Determine the (X, Y) coordinate at the center of the cell enclosing the given text.  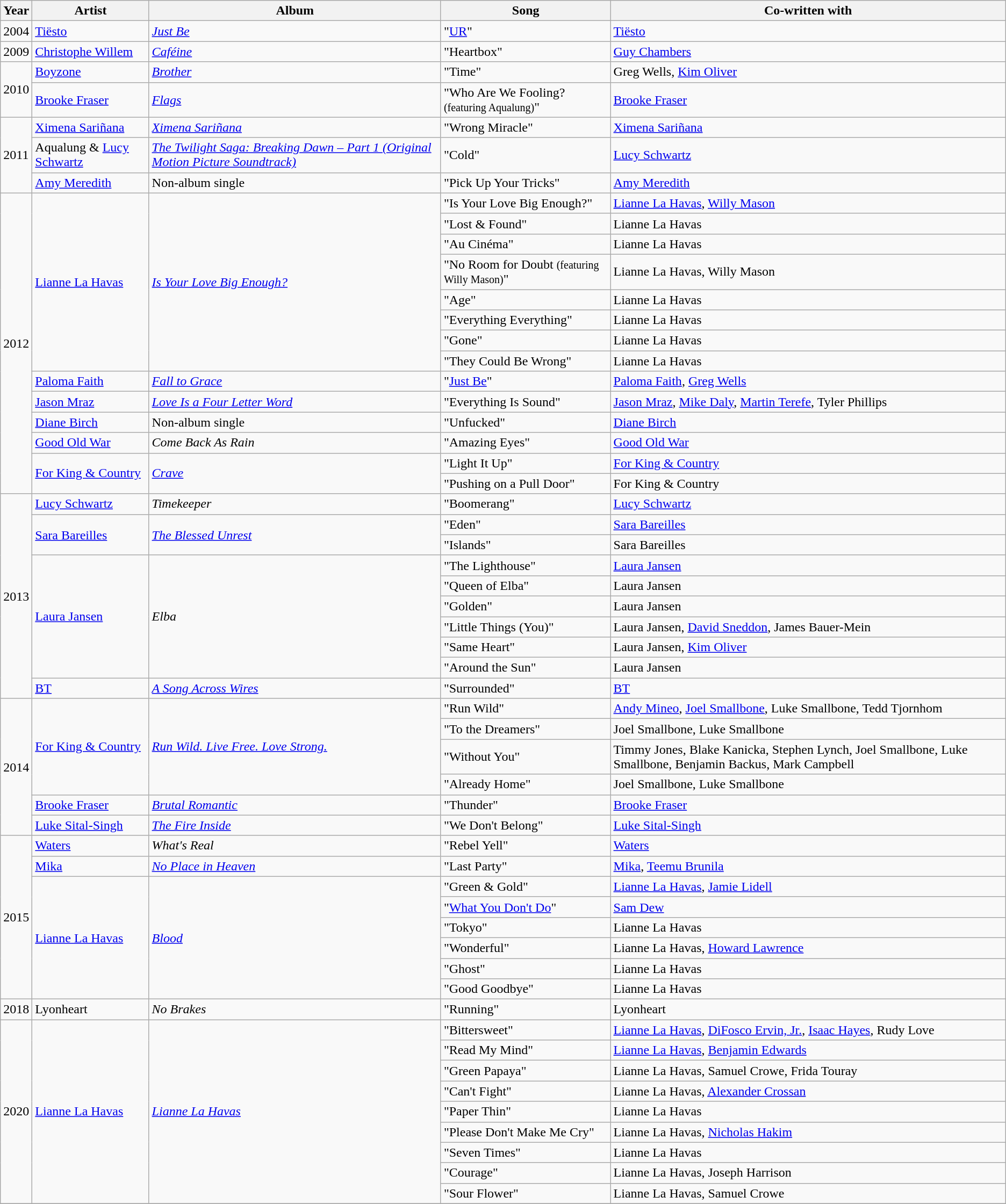
"Islands" (526, 545)
"Wonderful" (526, 948)
"Is Your Love Big Enough?" (526, 203)
"Pick Up Your Tricks" (526, 183)
Run Wild. Live Free. Love Strong. (294, 747)
"Eden" (526, 524)
Lianne La Havas, DiFosco Ervin, Jr., Isaac Hayes, Rudy Love (808, 1030)
Elba (294, 616)
Love Is a Four Letter Word (294, 402)
"Tokyo" (526, 927)
Jason Mraz, Mike Daly, Martin Terefe, Tyler Phillips (808, 402)
Come Back As Rain (294, 443)
Greg Wells, Kim Oliver (808, 72)
Year (16, 11)
"To the Dreamers" (526, 729)
Co-written with (808, 11)
Flags (294, 100)
2010 (16, 89)
"Running" (526, 1010)
"Age" (526, 299)
"Everything Everything" (526, 320)
"No Room for Doubt (featuring Willy Mason)" (526, 272)
Is Your Love Big Enough? (294, 282)
"Courage" (526, 1173)
Jason Mraz (90, 402)
"Good Goodbye" (526, 989)
Christophe Willem (90, 52)
What's Real (294, 846)
Fall to Grace (294, 381)
"Read My Mind" (526, 1050)
"Lost & Found" (526, 224)
2004 (16, 31)
"Can't Fight" (526, 1091)
"Green & Gold" (526, 886)
Brother (294, 72)
Timekeeper (294, 504)
The Fire Inside (294, 825)
Lianne La Havas, Samuel Crowe, Frida Touray (808, 1071)
Lianne La Havas, Samuel Crowe (808, 1193)
"Who Are We Fooling? (featuring Aqualung)" (526, 100)
Song (526, 11)
Blood (294, 938)
Lianne La Havas, Alexander Crossan (808, 1091)
Paloma Faith (90, 381)
"Rebel Yell" (526, 846)
"Bittersweet" (526, 1030)
"Au Cinéma" (526, 244)
No Brakes (294, 1010)
The Blessed Unrest (294, 535)
"Light It Up" (526, 463)
Laura Jansen, Kim Oliver (808, 647)
Just Be (294, 31)
"Last Party" (526, 866)
"Amazing Eyes" (526, 443)
"Unfucked" (526, 422)
"Sour Flower" (526, 1193)
"We Don't Belong" (526, 825)
2013 (16, 596)
"Surrounded" (526, 688)
Timmy Jones, Blake Kanicka, Stephen Lynch, Joel Smallbone, Luke Smallbone, Benjamin Backus, Mark Campbell (808, 756)
"Just Be" (526, 381)
"Golden" (526, 606)
"Seven Times" (526, 1152)
Lianne La Havas, Jamie Lidell (808, 886)
A Song Across Wires (294, 688)
"Gone" (526, 341)
"Pushing on a Pull Door" (526, 484)
Guy Chambers (808, 52)
"Cold" (526, 155)
"UR" (526, 31)
2015 (16, 917)
Paloma Faith, Greg Wells (808, 381)
Caféine (294, 52)
"Please Don't Make Me Cry" (526, 1132)
"Already Home" (526, 784)
2018 (16, 1010)
"Ghost" (526, 969)
Mika (90, 866)
Artist (90, 11)
"Heartbox" (526, 52)
"Time" (526, 72)
"Paper Thin" (526, 1112)
"Without You" (526, 756)
"Everything Is Sound" (526, 402)
"Wrong Miracle" (526, 127)
"Run Wild" (526, 709)
Lianne La Havas, Joseph Harrison (808, 1173)
2011 (16, 155)
Lianne La Havas, Benjamin Edwards (808, 1050)
"Around the Sun" (526, 668)
2014 (16, 767)
Boyzone (90, 72)
"The Lighthouse" (526, 565)
Sam Dew (808, 907)
"Little Things (You)" (526, 627)
Lianne La Havas, Howard Lawrence (808, 948)
Laura Jansen, David Sneddon, James Bauer-Mein (808, 627)
"Same Heart" (526, 647)
"Boomerang" (526, 504)
"What You Don't Do" (526, 907)
2012 (16, 343)
"Thunder" (526, 805)
2020 (16, 1112)
Crave (294, 473)
The Twilight Saga: Breaking Dawn – Part 1 (Original Motion Picture Soundtrack) (294, 155)
Album (294, 11)
Lianne La Havas, Nicholas Hakim (808, 1132)
"Queen of Elba" (526, 586)
Brutal Romantic (294, 805)
"They Could Be Wrong" (526, 361)
2009 (16, 52)
"Green Papaya" (526, 1071)
Andy Mineo, Joel Smallbone, Luke Smallbone, Tedd Tjornhom (808, 709)
Mika, Teemu Brunila (808, 866)
No Place in Heaven (294, 866)
Aqualung & Lucy Schwartz (90, 155)
